Identify which cell holds the provided text, then report its (X, Y) central coordinate. 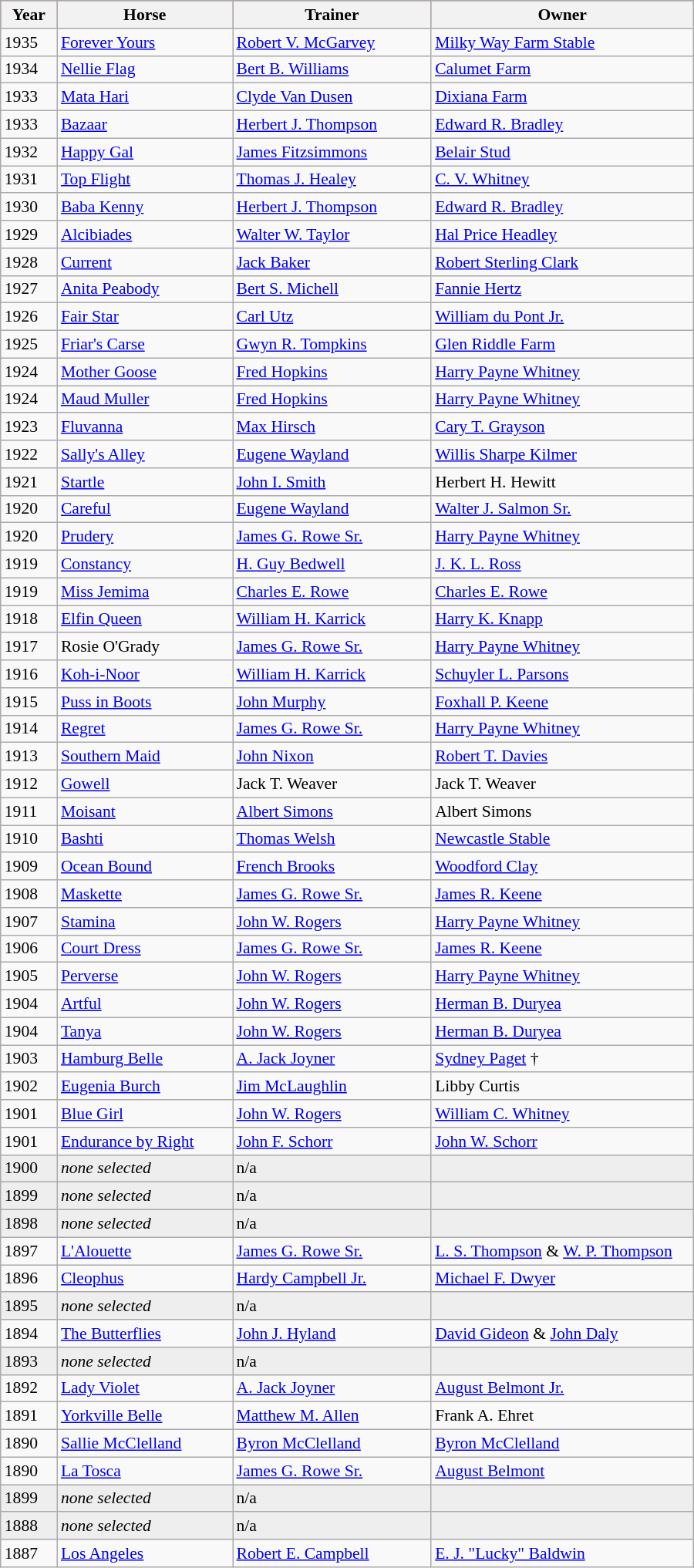
Max Hirsch (332, 427)
1894 (29, 1334)
1887 (29, 1553)
Mother Goose (145, 372)
Eugenia Burch (145, 1087)
French Brooks (332, 867)
Calumet Farm (562, 69)
1932 (29, 152)
Constancy (145, 565)
H. Guy Bedwell (332, 565)
John F. Schorr (332, 1141)
Sally's Alley (145, 454)
1931 (29, 180)
Thomas Welsh (332, 839)
1915 (29, 702)
Mata Hari (145, 97)
Puss in Boots (145, 702)
William du Pont Jr. (562, 317)
J. K. L. Ross (562, 565)
Court Dress (145, 949)
Sydney Paget † (562, 1059)
Harry K. Knapp (562, 619)
1893 (29, 1361)
Robert T. Davies (562, 757)
1888 (29, 1526)
1928 (29, 262)
1896 (29, 1279)
Jack Baker (332, 262)
1891 (29, 1416)
Horse (145, 15)
Moisant (145, 811)
Fluvanna (145, 427)
Thomas J. Healey (332, 180)
Walter J. Salmon Sr. (562, 509)
The Butterflies (145, 1334)
Rosie O'Grady (145, 647)
1922 (29, 454)
Friar's Carse (145, 345)
Elfin Queen (145, 619)
1934 (29, 69)
1909 (29, 867)
1923 (29, 427)
Gwyn R. Tompkins (332, 345)
Anita Peabody (145, 289)
Prudery (145, 537)
1907 (29, 922)
Tanya (145, 1031)
Foxhall P. Keene (562, 702)
Jim McLaughlin (332, 1087)
William C. Whitney (562, 1114)
Los Angeles (145, 1553)
L. S. Thompson & W. P. Thompson (562, 1251)
Maud Muller (145, 400)
1925 (29, 345)
Southern Maid (145, 757)
1930 (29, 207)
Nellie Flag (145, 69)
Walter W. Taylor (332, 234)
Hardy Campbell Jr. (332, 1279)
1912 (29, 784)
Herbert H. Hewitt (562, 482)
Startle (145, 482)
1917 (29, 647)
August Belmont Jr. (562, 1388)
Woodford Clay (562, 867)
1911 (29, 811)
1908 (29, 894)
Year (29, 15)
Fannie Hertz (562, 289)
1913 (29, 757)
Milky Way Farm Stable (562, 42)
E. J. "Lucky" Baldwin (562, 1553)
August Belmont (562, 1471)
John Murphy (332, 702)
C. V. Whitney (562, 180)
1926 (29, 317)
Libby Curtis (562, 1087)
Schuyler L. Parsons (562, 674)
Stamina (145, 922)
Perverse (145, 976)
1900 (29, 1168)
Dixiana Farm (562, 97)
Owner (562, 15)
1918 (29, 619)
Ocean Bound (145, 867)
David Gideon & John Daly (562, 1334)
Baba Kenny (145, 207)
Alcibiades (145, 234)
Newcastle Stable (562, 839)
Bashti (145, 839)
Miss Jemima (145, 592)
Fair Star (145, 317)
Frank A. Ehret (562, 1416)
Glen Riddle Farm (562, 345)
Blue Girl (145, 1114)
1892 (29, 1388)
Bazaar (145, 125)
Robert Sterling Clark (562, 262)
Top Flight (145, 180)
1929 (29, 234)
John W. Schorr (562, 1141)
Hamburg Belle (145, 1059)
Artful (145, 1004)
Bert S. Michell (332, 289)
Happy Gal (145, 152)
Sallie McClelland (145, 1444)
L'Alouette (145, 1251)
John J. Hyland (332, 1334)
1910 (29, 839)
Robert V. McGarvey (332, 42)
Hal Price Headley (562, 234)
Michael F. Dwyer (562, 1279)
1905 (29, 976)
John I. Smith (332, 482)
1906 (29, 949)
Koh-i-Noor (145, 674)
Gowell (145, 784)
James Fitzsimmons (332, 152)
Careful (145, 509)
Trainer (332, 15)
Lady Violet (145, 1388)
Willis Sharpe Kilmer (562, 454)
Robert E. Campbell (332, 1553)
Belair Stud (562, 152)
1903 (29, 1059)
1898 (29, 1224)
John Nixon (332, 757)
Cary T. Grayson (562, 427)
Cleophus (145, 1279)
Endurance by Right (145, 1141)
1895 (29, 1307)
Clyde Van Dusen (332, 97)
Matthew M. Allen (332, 1416)
Bert B. Williams (332, 69)
Regret (145, 729)
Maskette (145, 894)
Forever Yours (145, 42)
1897 (29, 1251)
Carl Utz (332, 317)
1902 (29, 1087)
1921 (29, 482)
La Tosca (145, 1471)
Current (145, 262)
1927 (29, 289)
1935 (29, 42)
1914 (29, 729)
1916 (29, 674)
Yorkville Belle (145, 1416)
